Pinpoint the cell where the given text exists, returning its [x, y] midpoint coordinate. 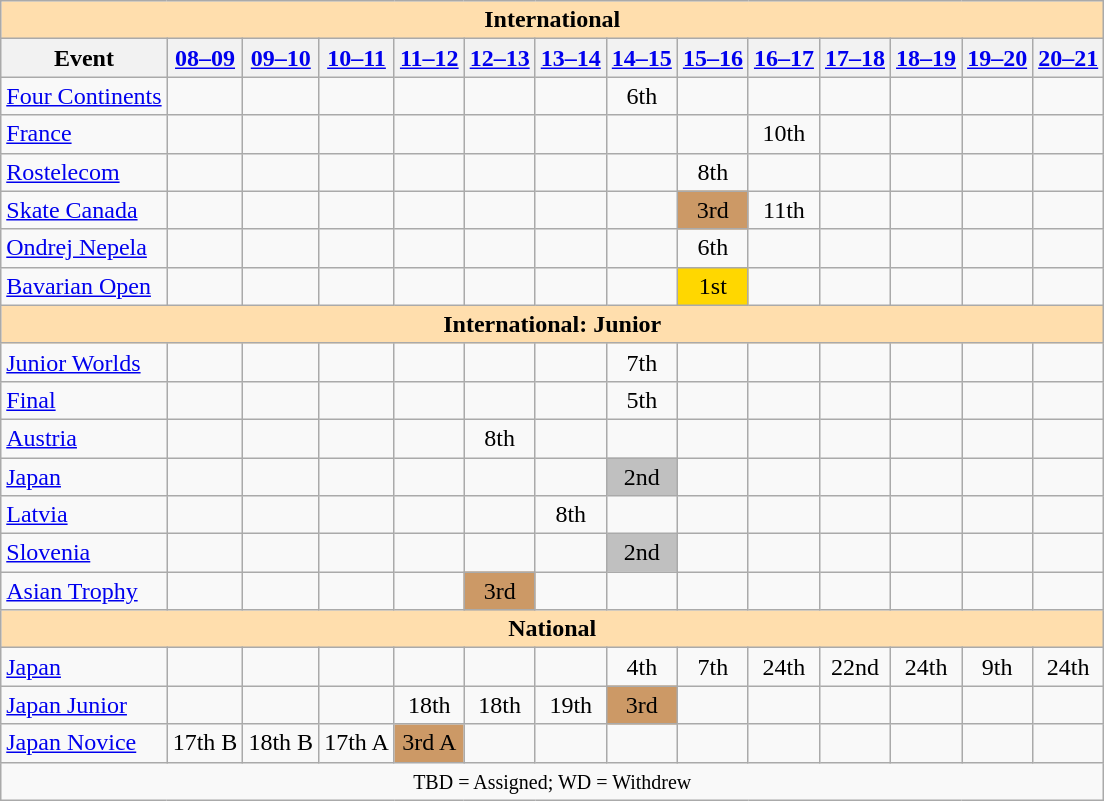
18–19 [926, 58]
11th [784, 210]
Japan Junior [84, 705]
20–21 [1068, 58]
11–12 [429, 58]
08–09 [205, 58]
Slovenia [84, 553]
Final [84, 400]
International [552, 20]
13–14 [570, 58]
Four Continents [84, 96]
19th [570, 705]
19–20 [998, 58]
1st [712, 286]
Skate Canada [84, 210]
17th B [205, 743]
12–13 [500, 58]
9th [998, 667]
National [552, 629]
Event [84, 58]
14–15 [642, 58]
Latvia [84, 515]
3rd A [429, 743]
Ondrej Nepela [84, 248]
17th A [357, 743]
France [84, 134]
Asian Trophy [84, 591]
International: Junior [552, 324]
16–17 [784, 58]
09–10 [281, 58]
22nd [854, 667]
Austria [84, 438]
Japan Novice [84, 743]
Bavarian Open [84, 286]
4th [642, 667]
10th [784, 134]
5th [642, 400]
18th B [281, 743]
10–11 [357, 58]
15–16 [712, 58]
17–18 [854, 58]
Rostelecom [84, 172]
Junior Worlds [84, 362]
TBD = Assigned; WD = Withdrew [552, 781]
